Identify which cell holds the provided text, then report its (X, Y) central coordinate. 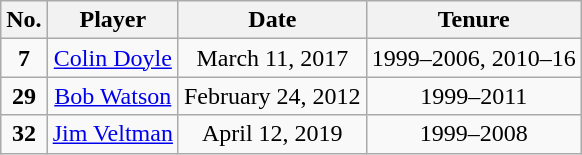
32 (24, 134)
April 12, 2019 (272, 134)
February 24, 2012 (272, 96)
Bob Watson (112, 96)
Colin Doyle (112, 58)
No. (24, 20)
1999–2008 (474, 134)
1999–2011 (474, 96)
1999–2006, 2010–16 (474, 58)
Jim Veltman (112, 134)
7 (24, 58)
Tenure (474, 20)
Date (272, 20)
March 11, 2017 (272, 58)
Player (112, 20)
29 (24, 96)
